Return (X, Y) of the center of cell containing provided text 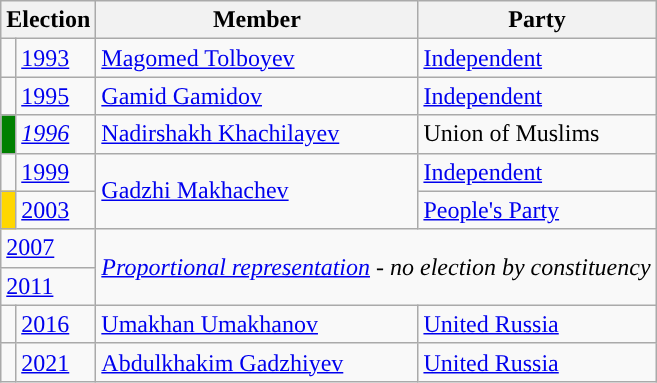
2016 (56, 324)
2003 (56, 210)
Election (48, 20)
Magomed Tolboyev (257, 58)
2007 (48, 248)
Member (257, 20)
Abdulkhakim Gadzhiyev (257, 362)
Nadirshakh Khachilayev (257, 134)
Gamid Gamidov (257, 96)
People's Party (537, 210)
2021 (56, 362)
2011 (48, 286)
1993 (56, 58)
Gadzhi Makhachev (257, 191)
1996 (56, 134)
Union of Muslims (537, 134)
Party (537, 20)
Proportional representation - no election by constituency (376, 267)
1995 (56, 96)
Umakhan Umakhanov (257, 324)
1999 (56, 172)
